Locate the cell with the specified text and output its (X, Y) center coordinate. 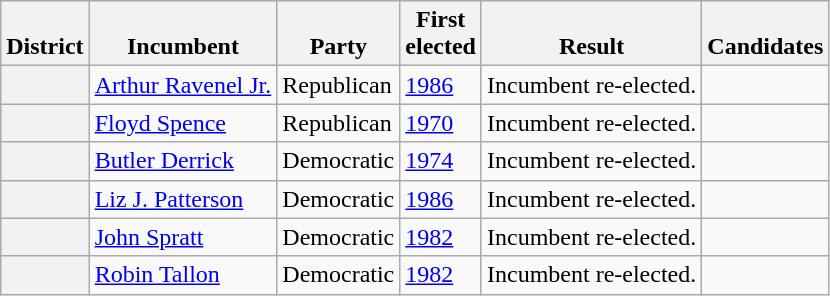
Result (591, 34)
1970 (441, 123)
John Spratt (183, 237)
Incumbent (183, 34)
Butler Derrick (183, 161)
Floyd Spence (183, 123)
Arthur Ravenel Jr. (183, 85)
Firstelected (441, 34)
Party (338, 34)
Robin Tallon (183, 275)
District (45, 34)
Liz J. Patterson (183, 199)
Candidates (766, 34)
1974 (441, 161)
